Identify which cell holds the provided text, then report its (x, y) central coordinate. 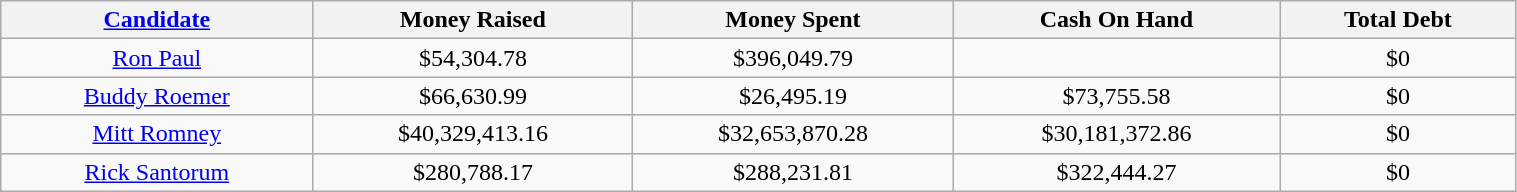
Buddy Roemer (157, 96)
$32,653,870.28 (793, 134)
Mitt Romney (157, 134)
$322,444.27 (1116, 172)
$30,181,372.86 (1116, 134)
$66,630.99 (473, 96)
$26,495.19 (793, 96)
$396,049.79 (793, 58)
Money Spent (793, 20)
Candidate (157, 20)
Ron Paul (157, 58)
$40,329,413.16 (473, 134)
Cash On Hand (1116, 20)
$288,231.81 (793, 172)
$54,304.78 (473, 58)
Money Raised (473, 20)
Rick Santorum (157, 172)
Total Debt (1398, 20)
$280,788.17 (473, 172)
$73,755.58 (1116, 96)
